Identify which cell holds the provided text, then report its [X, Y] central coordinate. 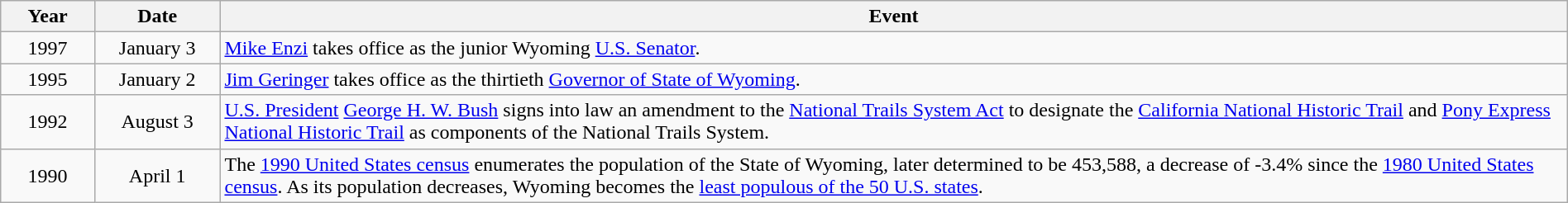
Year [48, 17]
April 1 [157, 175]
January 3 [157, 48]
1992 [48, 122]
1995 [48, 79]
Event [893, 17]
Jim Geringer takes office as the thirtieth Governor of State of Wyoming. [893, 79]
January 2 [157, 79]
August 3 [157, 122]
Date [157, 17]
1990 [48, 175]
1997 [48, 48]
Mike Enzi takes office as the junior Wyoming U.S. Senator. [893, 48]
